Scan for the cell matching the given text and deliver its [x, y] coordinate at center. 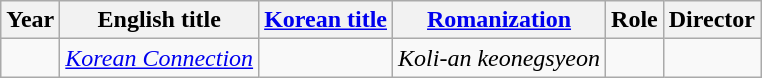
Year [30, 20]
English title [160, 20]
Koli-an keonegsyeon [500, 58]
Korean Connection [160, 58]
Korean title [326, 20]
Role [635, 20]
Romanization [500, 20]
Director [712, 20]
